Provide the [x, y] coordinate of the cell's center where the given text is located.  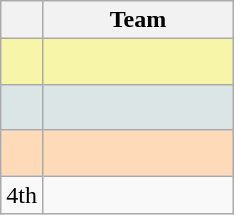
4th [22, 195]
Team [138, 20]
